Pinpoint the cell where the given text exists, returning its (X, Y) midpoint coordinate. 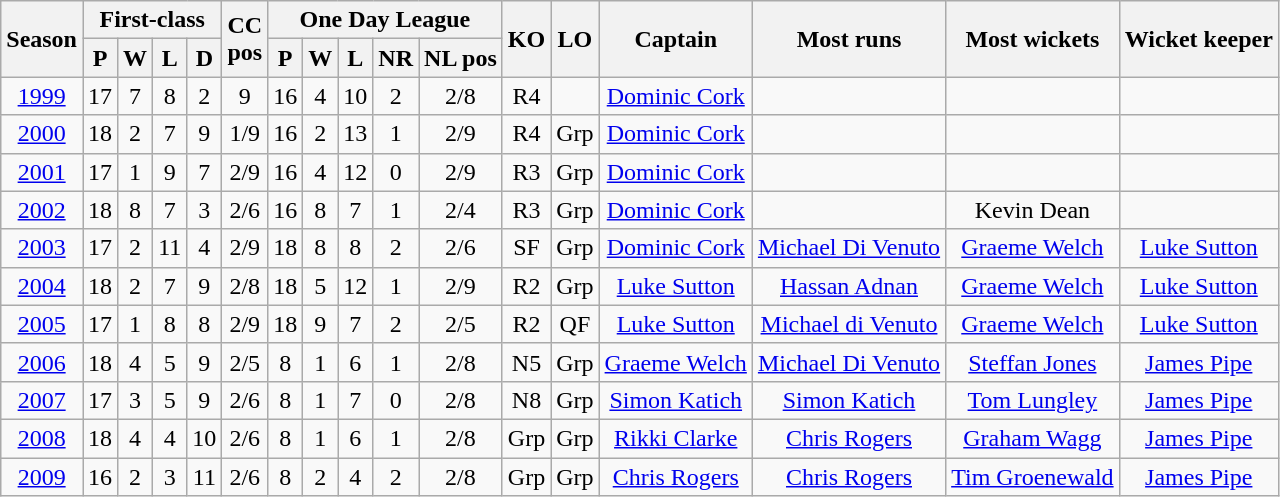
2000 (42, 134)
Captain (676, 39)
2007 (42, 400)
Most wickets (1033, 39)
1999 (42, 96)
2009 (42, 477)
LO (575, 39)
Steffan Jones (1033, 362)
D (204, 58)
Tim Groenewald (1033, 477)
CCpos (245, 39)
N5 (526, 362)
Wicket keeper (1198, 39)
KO (526, 39)
2008 (42, 438)
2004 (42, 286)
13 (356, 134)
2005 (42, 324)
2002 (42, 210)
QF (575, 324)
First-class (152, 20)
2006 (42, 362)
NL pos (461, 58)
N8 (526, 400)
1/9 (245, 134)
2001 (42, 172)
Graham Wagg (1033, 438)
NR (396, 58)
Tom Lungley (1033, 400)
Most runs (848, 39)
Season (42, 39)
Hassan Adnan (848, 286)
SF (526, 248)
Michael di Venuto (848, 324)
One Day League (386, 20)
Rikki Clarke (676, 438)
2003 (42, 248)
2/4 (461, 210)
Kevin Dean (1033, 210)
